Determine the [X, Y] coordinate at the center of the cell enclosing the given text.  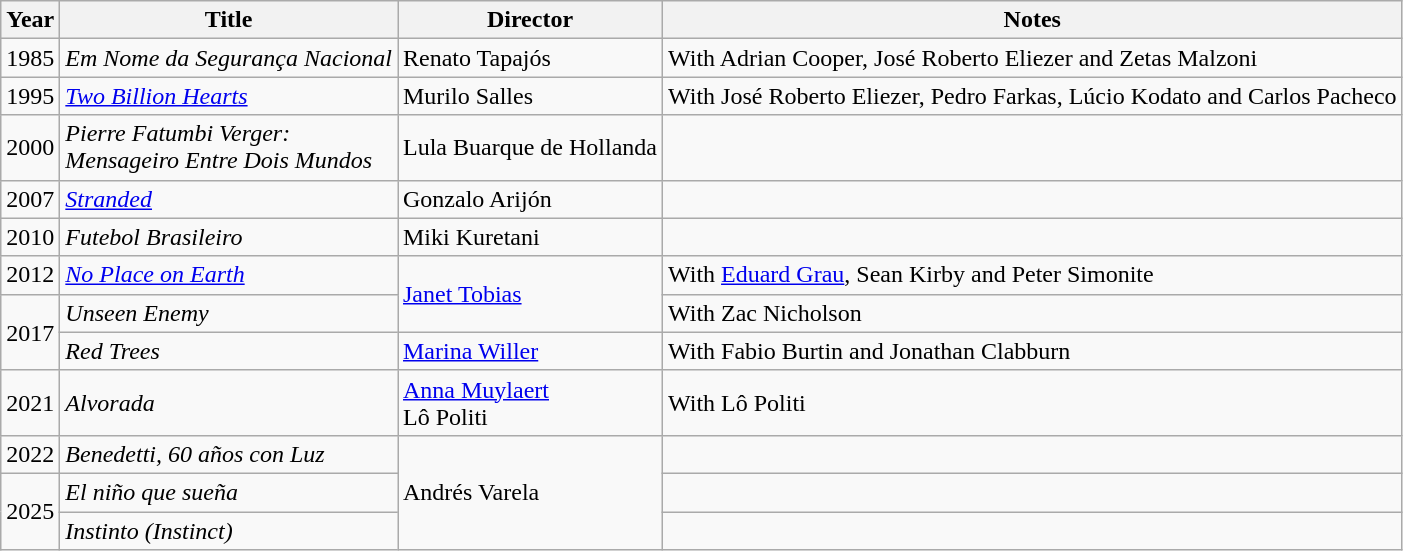
Murilo Salles [530, 96]
Red Trees [229, 351]
With Zac Nicholson [1032, 313]
Title [229, 20]
1985 [30, 58]
Director [530, 20]
Miki Kuretani [530, 237]
With Eduard Grau, Sean Kirby and Peter Simonite [1032, 275]
Alvorada [229, 402]
2010 [30, 237]
2017 [30, 332]
Notes [1032, 20]
Renato Tapajós [530, 58]
No Place on Earth [229, 275]
With Fabio Burtin and Jonathan Clabburn [1032, 351]
With José Roberto Eliezer, Pedro Farkas, Lúcio Kodato and Carlos Pacheco [1032, 96]
Anna MuylaertLô Politi [530, 402]
El niño que sueña [229, 492]
1995 [30, 96]
With Adrian Cooper, José Roberto Eliezer and Zetas Malzoni [1032, 58]
2000 [30, 148]
Stranded [229, 199]
Lula Buarque de Hollanda [530, 148]
Janet Tobias [530, 294]
With Lô Politi [1032, 402]
2025 [30, 511]
2007 [30, 199]
Em Nome da Segurança Nacional [229, 58]
Pierre Fatumbi Verger:Mensageiro Entre Dois Mundos [229, 148]
Unseen Enemy [229, 313]
Benedetti, 60 años con Luz [229, 454]
2022 [30, 454]
Year [30, 20]
Andrés Varela [530, 492]
Gonzalo Arijón [530, 199]
Futebol Brasileiro [229, 237]
Two Billion Hearts [229, 96]
Marina Willer [530, 351]
Instinto (Instinct) [229, 531]
2012 [30, 275]
2021 [30, 402]
